Pinpoint the cell where the given text exists, returning its (x, y) midpoint coordinate. 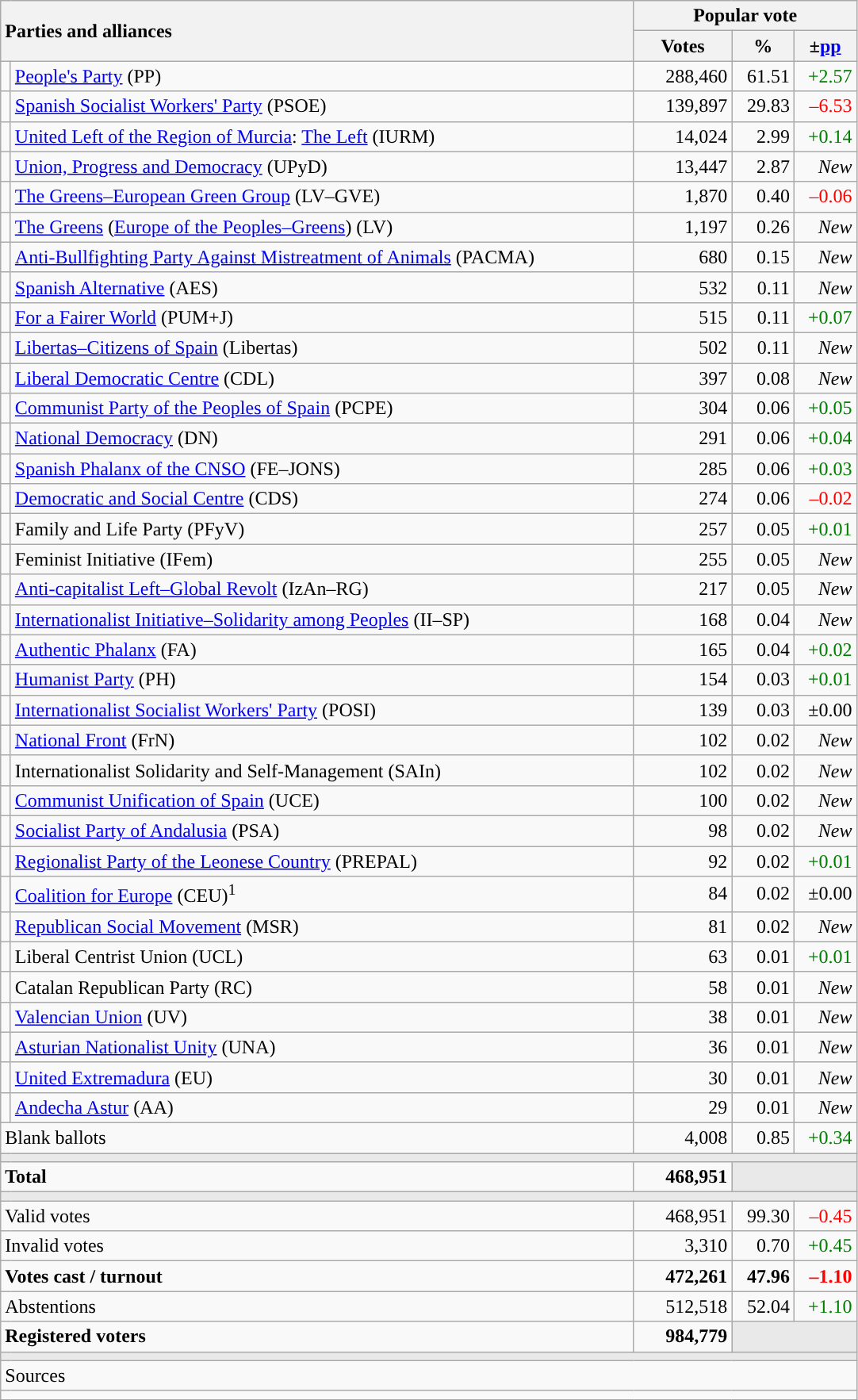
+0.04 (825, 439)
Feminist Initiative (IFem) (322, 559)
Regionalist Party of the Leonese Country (PREPAL) (322, 861)
Valencian Union (UV) (322, 1017)
National Front (FrN) (322, 740)
+0.14 (825, 136)
+0.07 (825, 317)
257 (683, 529)
–0.45 (825, 1216)
29.83 (763, 106)
255 (683, 559)
+0.45 (825, 1246)
Union, Progress and Democracy (UPyD) (322, 167)
36 (683, 1047)
984,779 (683, 1337)
81 (683, 926)
512,518 (683, 1306)
Humanist Party (PH) (322, 680)
2.99 (763, 136)
The Greens (Europe of the Peoples–Greens) (LV) (322, 227)
People's Party (PP) (322, 76)
14,024 (683, 136)
99.30 (763, 1216)
52.04 (763, 1306)
Libertas–Citizens of Spain (Libertas) (322, 347)
58 (683, 987)
Asturian Nationalist Unity (UNA) (322, 1047)
29 (683, 1107)
Communist Unification of Spain (UCE) (322, 800)
Family and Life Party (PFyV) (322, 529)
98 (683, 830)
+0.34 (825, 1138)
Spanish Alternative (AES) (322, 287)
47.96 (763, 1276)
84 (683, 895)
38 (683, 1017)
217 (683, 589)
Catalan Republican Party (RC) (322, 987)
Valid votes (317, 1216)
National Democracy (DN) (322, 439)
+0.03 (825, 469)
For a Fairer World (PUM+J) (322, 317)
288,460 (683, 76)
Democratic and Social Centre (CDS) (322, 499)
United Left of the Region of Murcia: The Left (IURM) (322, 136)
Republican Social Movement (MSR) (322, 926)
13,447 (683, 167)
274 (683, 499)
1,197 (683, 227)
Authentic Phalanx (FA) (322, 650)
0.15 (763, 257)
Spanish Socialist Workers' Party (PSOE) (322, 106)
680 (683, 257)
Internationalist Solidarity and Self-Management (SAIn) (322, 770)
–0.06 (825, 197)
1,870 (683, 197)
168 (683, 619)
Liberal Democratic Centre (CDL) (322, 378)
Communist Party of the Peoples of Spain (PCPE) (322, 408)
+0.02 (825, 650)
% (763, 46)
165 (683, 650)
61.51 (763, 76)
–6.53 (825, 106)
Spanish Phalanx of the CNSO (FE–JONS) (322, 469)
+1.10 (825, 1306)
Liberal Centrist Union (UCL) (322, 957)
285 (683, 469)
Anti-Bullfighting Party Against Mistreatment of Animals (PACMA) (322, 257)
Internationalist Initiative–Solidarity among Peoples (II–SP) (322, 619)
The Greens–European Green Group (LV–GVE) (322, 197)
–0.02 (825, 499)
0.40 (763, 197)
0.70 (763, 1246)
–1.10 (825, 1276)
Popular vote (745, 16)
Registered voters (317, 1337)
0.85 (763, 1138)
United Extremadura (EU) (322, 1077)
515 (683, 317)
100 (683, 800)
502 (683, 347)
291 (683, 439)
139 (683, 710)
Total (317, 1177)
Socialist Party of Andalusia (PSA) (322, 830)
0.08 (763, 378)
92 (683, 861)
2.87 (763, 167)
Andecha Astur (AA) (322, 1107)
Votes (683, 46)
63 (683, 957)
30 (683, 1077)
154 (683, 680)
±pp (825, 46)
397 (683, 378)
4,008 (683, 1138)
Parties and alliances (317, 31)
Blank ballots (317, 1138)
472,261 (683, 1276)
304 (683, 408)
139,897 (683, 106)
Sources (428, 1375)
Anti-capitalist Left–Global Revolt (IzAn–RG) (322, 589)
+2.57 (825, 76)
Invalid votes (317, 1246)
+0.05 (825, 408)
Coalition for Europe (CEU)1 (322, 895)
532 (683, 287)
Votes cast / turnout (317, 1276)
0.26 (763, 227)
Internationalist Socialist Workers' Party (POSI) (322, 710)
Abstentions (317, 1306)
3,310 (683, 1246)
